Find where the given text appears and provide that cell's center as [x, y] coordinate. 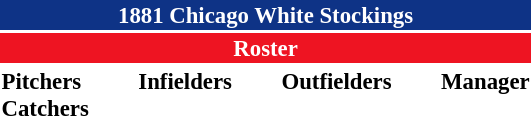
Roster [266, 48]
1881 Chicago White Stockings [266, 15]
